Pinpoint the cell where the given text exists, returning its (x, y) midpoint coordinate. 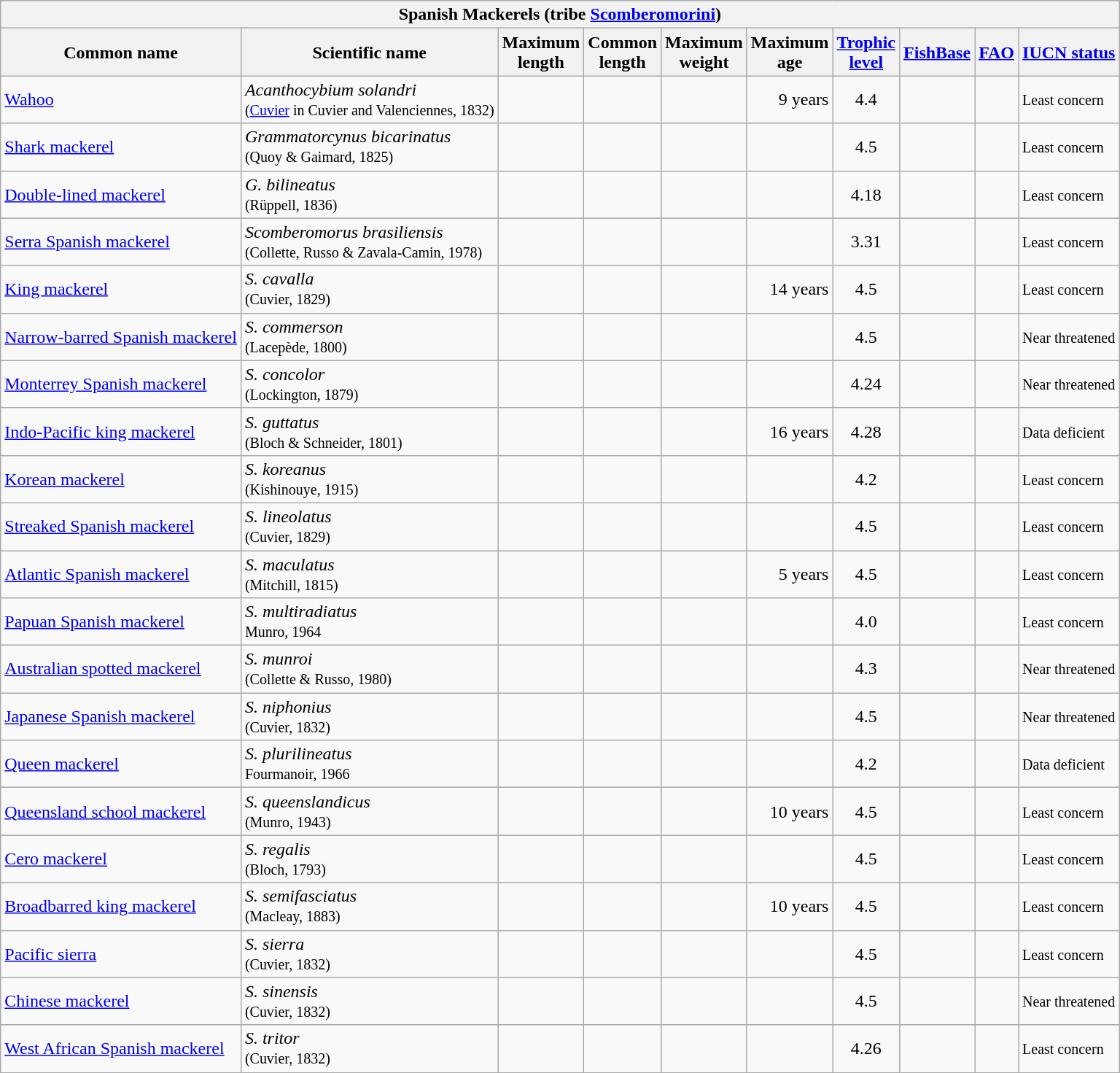
Pacific sierra (121, 954)
G. bilineatus(Rüppell, 1836) (369, 194)
S. tritor(Cuvier, 1832) (369, 1049)
IUCN status (1069, 53)
Korean mackerel (121, 479)
Cero mackerel (121, 859)
S. maculatus(Mitchill, 1815) (369, 573)
9 years (790, 99)
Maximumlength (541, 53)
S. lineolatus(Cuvier, 1829) (369, 527)
Queensland school mackerel (121, 811)
Double-lined mackerel (121, 194)
Maximumage (790, 53)
Shark mackerel (121, 147)
Scientific name (369, 53)
Wahoo (121, 99)
S. queenslandicus(Munro, 1943) (369, 811)
Atlantic Spanish mackerel (121, 573)
4.4 (866, 99)
S. semifasciatus(Macleay, 1883) (369, 906)
4.0 (866, 621)
Grammatorcynus bicarinatus(Quoy & Gaimard, 1825) (369, 147)
Papuan Spanish mackerel (121, 621)
S. munroi(Collette & Russo, 1980) (369, 670)
16 years (790, 432)
Australian spotted mackerel (121, 670)
S. concolor(Lockington, 1879) (369, 384)
Spanish Mackerels (tribe Scomberomorini) (560, 15)
FAO (997, 53)
S. regalis(Bloch, 1793) (369, 859)
FishBase (938, 53)
4.24 (866, 384)
S. niphonius(Cuvier, 1832) (369, 716)
S. sierra(Cuvier, 1832) (369, 954)
King mackerel (121, 289)
14 years (790, 289)
Maximumweight (704, 53)
Narrow-barred Spanish mackerel (121, 337)
S. guttatus(Bloch & Schneider, 1801) (369, 432)
Streaked Spanish mackerel (121, 527)
4.3 (866, 670)
S. cavalla(Cuvier, 1829) (369, 289)
Indo-Pacific king mackerel (121, 432)
4.26 (866, 1049)
Common name (121, 53)
4.28 (866, 432)
Scomberomorus brasiliensis(Collette, Russo & Zavala-Camin, 1978) (369, 242)
Monterrey Spanish mackerel (121, 384)
West African Spanish mackerel (121, 1049)
4.18 (866, 194)
Trophiclevel (866, 53)
S. sinensis(Cuvier, 1832) (369, 1001)
Broadbarred king mackerel (121, 906)
S. koreanus(Kishinouye, 1915) (369, 479)
Commonlength (623, 53)
5 years (790, 573)
Serra Spanish mackerel (121, 242)
Chinese mackerel (121, 1001)
3.31 (866, 242)
S. commerson(Lacepède, 1800) (369, 337)
S. multiradiatusMunro, 1964 (369, 621)
Japanese Spanish mackerel (121, 716)
S. plurilineatusFourmanoir, 1966 (369, 764)
Queen mackerel (121, 764)
Acanthocybium solandri(Cuvier in Cuvier and Valenciennes, 1832) (369, 99)
